Pinpoint the cell where the given text exists, returning its [x, y] midpoint coordinate. 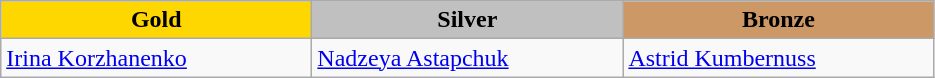
Astrid Kumbernuss [778, 58]
Irina Korzhanenko [156, 58]
Bronze [778, 20]
Silver [468, 20]
Gold [156, 20]
Nadzeya Astapchuk [468, 58]
